Pinpoint the cell where the given text exists, returning its [X, Y] midpoint coordinate. 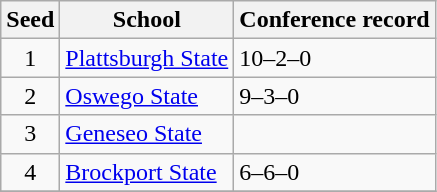
6–6–0 [334, 172]
1 [30, 58]
2 [30, 96]
10–2–0 [334, 58]
Seed [30, 20]
Geneseo State [147, 134]
Brockport State [147, 172]
4 [30, 172]
3 [30, 134]
9–3–0 [334, 96]
Plattsburgh State [147, 58]
Oswego State [147, 96]
Conference record [334, 20]
School [147, 20]
